Pinpoint the cell where the given text exists, returning its [X, Y] midpoint coordinate. 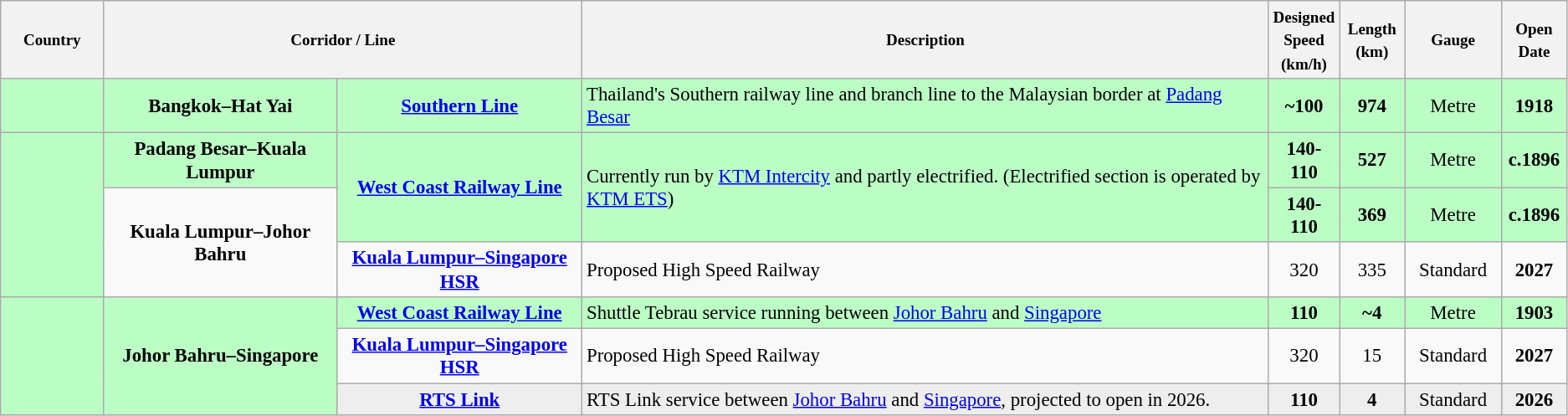
335 [1372, 270]
Corridor / Line [343, 40]
~100 [1304, 105]
Thailand's Southern railway line and branch line to the Malaysian border at Padang Besar [925, 105]
Bangkok–Hat Yai [221, 105]
1903 [1534, 313]
15 [1372, 357]
Gauge [1453, 40]
Country [52, 40]
Shuttle Tebrau service running between Johor Bahru and Singapore [925, 313]
974 [1372, 105]
2026 [1534, 399]
~4 [1372, 313]
Length(km) [1372, 40]
1918 [1534, 105]
Johor Bahru–Singapore [221, 357]
Open Date [1534, 40]
Padang Besar–Kuala Lumpur [221, 161]
DesignedSpeed(km/h) [1304, 40]
4 [1372, 399]
Kuala Lumpur–Johor Bahru [221, 243]
Description [925, 40]
369 [1372, 214]
RTS Link service between Johor Bahru and Singapore, projected to open in 2026. [925, 399]
527 [1372, 161]
Southern Line [460, 105]
Currently run by KTM Intercity and partly electrified. (Electrified section is operated by KTM ETS) [925, 187]
RTS Link [460, 399]
